Provide the [x, y] coordinate of the cell's center where the given text is located.  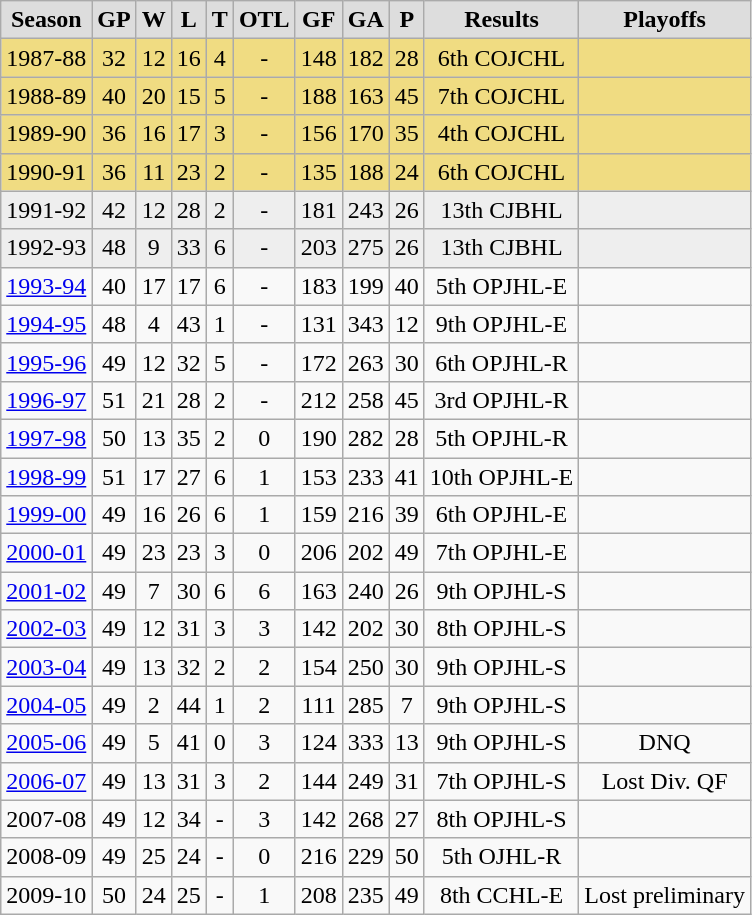
1999-00 [46, 515]
7th COJCHL [501, 96]
5th OPJHL-E [501, 286]
9 [154, 248]
183 [318, 286]
285 [366, 705]
7th OPJHL-S [501, 781]
1998-99 [46, 477]
154 [318, 667]
124 [318, 743]
258 [366, 400]
250 [366, 667]
2004-05 [46, 705]
233 [366, 477]
144 [318, 781]
2007-08 [46, 819]
T [220, 20]
153 [318, 477]
1988-89 [46, 96]
199 [366, 286]
268 [366, 819]
2005-06 [46, 743]
5th OJHL-R [501, 857]
2001-02 [46, 591]
1987-88 [46, 58]
20 [154, 96]
Lost Div. QF [665, 781]
GP [114, 20]
44 [188, 705]
5th OPJHL-R [501, 438]
263 [366, 362]
282 [366, 438]
1992-93 [46, 248]
2000-01 [46, 553]
6th OPJHL-R [501, 362]
33 [188, 248]
182 [366, 58]
172 [318, 362]
170 [366, 134]
1995-96 [46, 362]
9th OPJHL-E [501, 324]
2003-04 [46, 667]
156 [318, 134]
42 [114, 210]
240 [366, 591]
1997-98 [46, 438]
P [406, 20]
21 [154, 400]
148 [318, 58]
1996-97 [46, 400]
11 [154, 172]
333 [366, 743]
L [188, 20]
2002-03 [46, 629]
43 [188, 324]
2006-07 [46, 781]
2008-09 [46, 857]
275 [366, 248]
243 [366, 210]
1993-94 [46, 286]
229 [366, 857]
2009-10 [46, 895]
GA [366, 20]
111 [318, 705]
4th COJCHL [501, 134]
W [154, 20]
3rd OPJHL-R [501, 400]
249 [366, 781]
6th OPJHL-E [501, 515]
235 [366, 895]
135 [318, 172]
159 [318, 515]
Season [46, 20]
131 [318, 324]
10th OPJHL-E [501, 477]
DNQ [665, 743]
39 [406, 515]
8th CCHL-E [501, 895]
190 [318, 438]
Playoffs [665, 20]
15 [188, 96]
OTL [264, 20]
GF [318, 20]
1991-92 [46, 210]
1994-95 [46, 324]
7th OPJHL-E [501, 553]
181 [318, 210]
Results [501, 20]
343 [366, 324]
1989-90 [46, 134]
34 [188, 819]
Lost preliminary [665, 895]
212 [318, 400]
203 [318, 248]
208 [318, 895]
1990-91 [46, 172]
206 [318, 553]
